Extract the [X, Y] coordinate from the center of the cell holding the provided text.  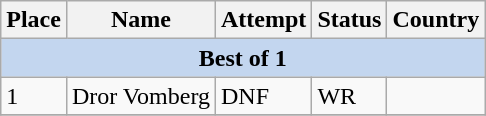
1 [34, 96]
Name [140, 20]
Country [436, 20]
DNF [264, 96]
Status [350, 20]
WR [350, 96]
Place [34, 20]
Dror Vomberg [140, 96]
Best of 1 [243, 58]
Attempt [264, 20]
